Find where the given text appears and provide that cell's center as (x, y) coordinate. 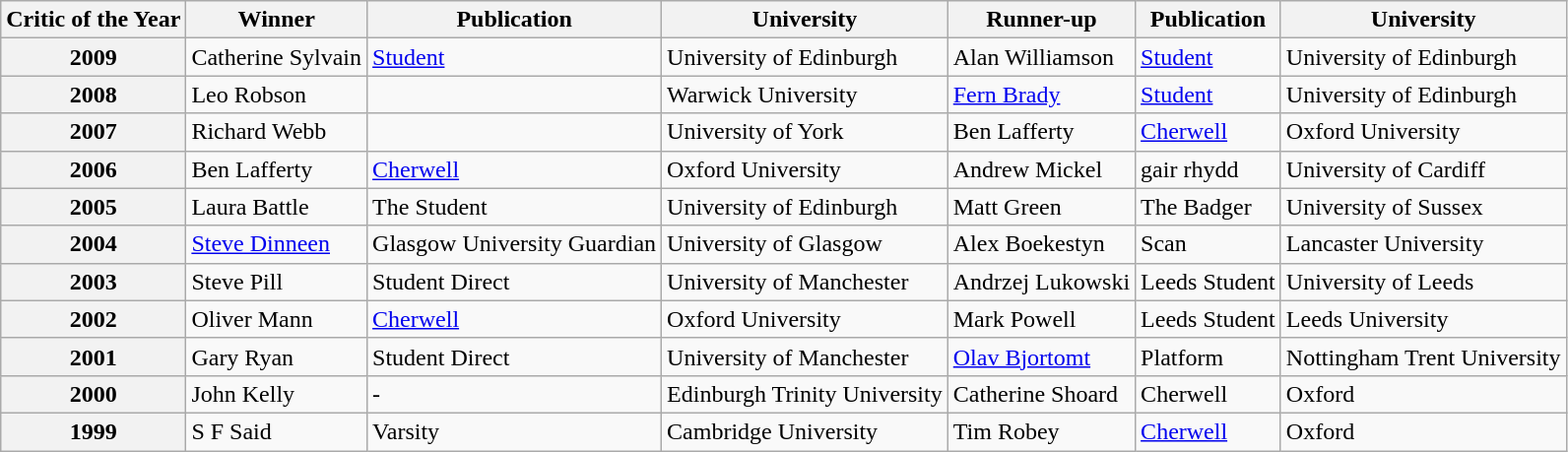
Scan (1209, 244)
S F Said (277, 431)
2001 (94, 356)
2009 (94, 57)
Leeds University (1423, 319)
University of Cardiff (1423, 169)
Leo Robson (277, 95)
Glasgow University Guardian (514, 244)
The Badger (1209, 207)
2007 (94, 132)
2004 (94, 244)
1999 (94, 431)
Olav Bjortomt (1041, 356)
2000 (94, 394)
University of York (806, 132)
The Student (514, 207)
University of Sussex (1423, 207)
Warwick University (806, 95)
Matt Green (1041, 207)
Tim Robey (1041, 431)
Mark Powell (1041, 319)
2002 (94, 319)
University of Leeds (1423, 282)
2003 (94, 282)
Andrew Mickel (1041, 169)
Varsity (514, 431)
Runner-up (1041, 20)
Lancaster University (1423, 244)
Steve Pill (277, 282)
Alex Boekestyn (1041, 244)
2005 (94, 207)
2008 (94, 95)
Critic of the Year (94, 20)
Winner (277, 20)
Oliver Mann (277, 319)
John Kelly (277, 394)
University of Glasgow (806, 244)
Platform (1209, 356)
2006 (94, 169)
Catherine Sylvain (277, 57)
gair rhydd (1209, 169)
Catherine Shoard (1041, 394)
Edinburgh Trinity University (806, 394)
Fern Brady (1041, 95)
Alan Williamson (1041, 57)
- (514, 394)
Cambridge University (806, 431)
Richard Webb (277, 132)
Laura Battle (277, 207)
Nottingham Trent University (1423, 356)
Steve Dinneen (277, 244)
Andrzej Lukowski (1041, 282)
Gary Ryan (277, 356)
